Find where the given text appears and provide that cell's center as [X, Y] coordinate. 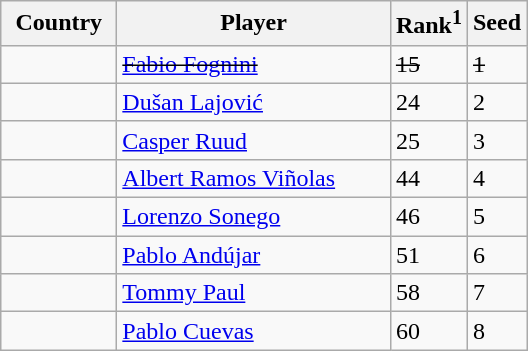
44 [428, 178]
2 [496, 102]
25 [428, 140]
Pablo Andújar [254, 255]
58 [428, 293]
5 [496, 217]
Dušan Lajović [254, 102]
15 [428, 64]
Albert Ramos Viñolas [254, 178]
51 [428, 255]
Rank1 [428, 24]
Fabio Fognini [254, 64]
Tommy Paul [254, 293]
8 [496, 331]
Player [254, 24]
3 [496, 140]
Lorenzo Sonego [254, 217]
Country [59, 24]
4 [496, 178]
60 [428, 331]
Pablo Cuevas [254, 331]
Seed [496, 24]
24 [428, 102]
1 [496, 64]
Casper Ruud [254, 140]
6 [496, 255]
7 [496, 293]
46 [428, 217]
